Locate the cell with the specified text and output its (X, Y) center coordinate. 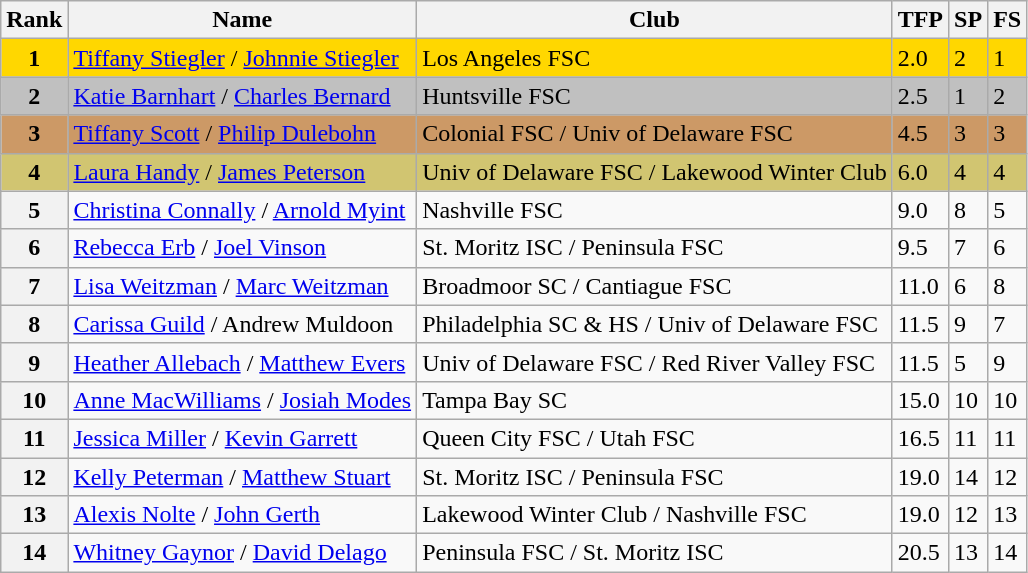
Tiffany Scott / Philip Dulebohn (242, 134)
2.0 (920, 58)
Kelly Peterman / Matthew Stuart (242, 477)
Laura Handy / James Peterson (242, 172)
20.5 (920, 553)
15.0 (920, 400)
Broadmoor SC / Cantiague FSC (655, 286)
Christina Connally / Arnold Myint (242, 210)
Heather Allebach / Matthew Evers (242, 362)
SP (968, 20)
Whitney Gaynor / David Delago (242, 553)
Katie Barnhart / Charles Bernard (242, 96)
Philadelphia SC & HS / Univ of Delaware FSC (655, 324)
Name (242, 20)
Anne MacWilliams / Josiah Modes (242, 400)
Los Angeles FSC (655, 58)
Rank (34, 20)
Univ of Delaware FSC / Lakewood Winter Club (655, 172)
Club (655, 20)
Alexis Nolte / John Gerth (242, 515)
2.5 (920, 96)
TFP (920, 20)
9.5 (920, 248)
Colonial FSC / Univ of Delaware FSC (655, 134)
Rebecca Erb / Joel Vinson (242, 248)
Queen City FSC / Utah FSC (655, 438)
9.0 (920, 210)
Lakewood Winter Club / Nashville FSC (655, 515)
Nashville FSC (655, 210)
Jessica Miller / Kevin Garrett (242, 438)
16.5 (920, 438)
FS (1008, 20)
11.0 (920, 286)
Tiffany Stiegler / Johnnie Stiegler (242, 58)
Huntsville FSC (655, 96)
Tampa Bay SC (655, 400)
Univ of Delaware FSC / Red River Valley FSC (655, 362)
Peninsula FSC / St. Moritz ISC (655, 553)
6.0 (920, 172)
4.5 (920, 134)
Carissa Guild / Andrew Muldoon (242, 324)
Lisa Weitzman / Marc Weitzman (242, 286)
